Locate the cell with the specified text and output its (x, y) center coordinate. 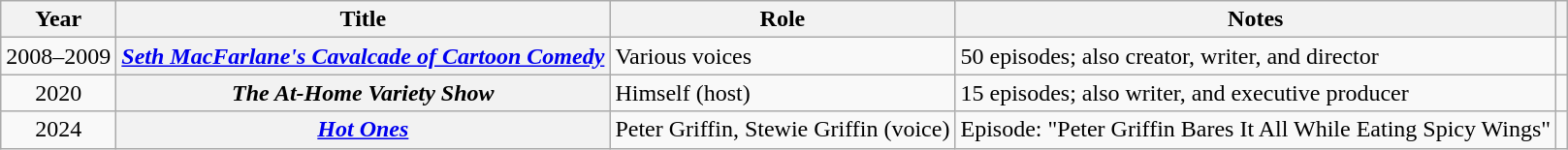
15 episodes; also writer, and executive producer (1256, 93)
Role (783, 19)
2024 (58, 130)
Title (363, 19)
Year (58, 19)
Himself (host) (783, 93)
Notes (1256, 19)
2020 (58, 93)
The At-Home Variety Show (363, 93)
50 episodes; also creator, writer, and director (1256, 56)
Episode: "Peter Griffin Bares It All While Eating Spicy Wings" (1256, 130)
Seth MacFarlane's Cavalcade of Cartoon Comedy (363, 56)
Various voices (783, 56)
Hot Ones (363, 130)
2008–2009 (58, 56)
Peter Griffin, Stewie Griffin (voice) (783, 130)
